Identify which cell holds the provided text, then report its (X, Y) central coordinate. 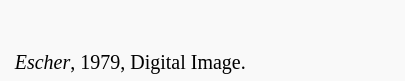
Escher, 1979, Digital Image. (202, 41)
